For the text-containing cell, return its midpoint in (x, y) coordinate format. 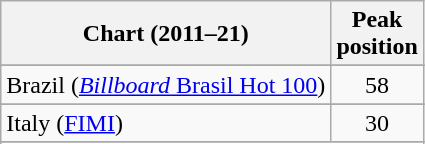
Brazil (Billboard Brasil Hot 100) (166, 85)
30 (377, 123)
Peakposition (377, 34)
58 (377, 85)
Italy (FIMI) (166, 123)
Chart (2011–21) (166, 34)
